Locate the cell with the specified text and output its [X, Y] center coordinate. 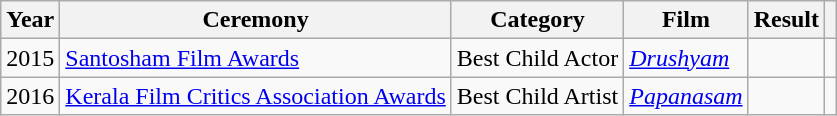
Category [537, 20]
Papanasam [686, 96]
Best Child Artist [537, 96]
Result [786, 20]
Film [686, 20]
Year [30, 20]
2015 [30, 58]
Best Child Actor [537, 58]
Kerala Film Critics Association Awards [256, 96]
2016 [30, 96]
Santosham Film Awards [256, 58]
Drushyam [686, 58]
Ceremony [256, 20]
